Provide the (x, y) coordinate of the cell's center where the given text is located.  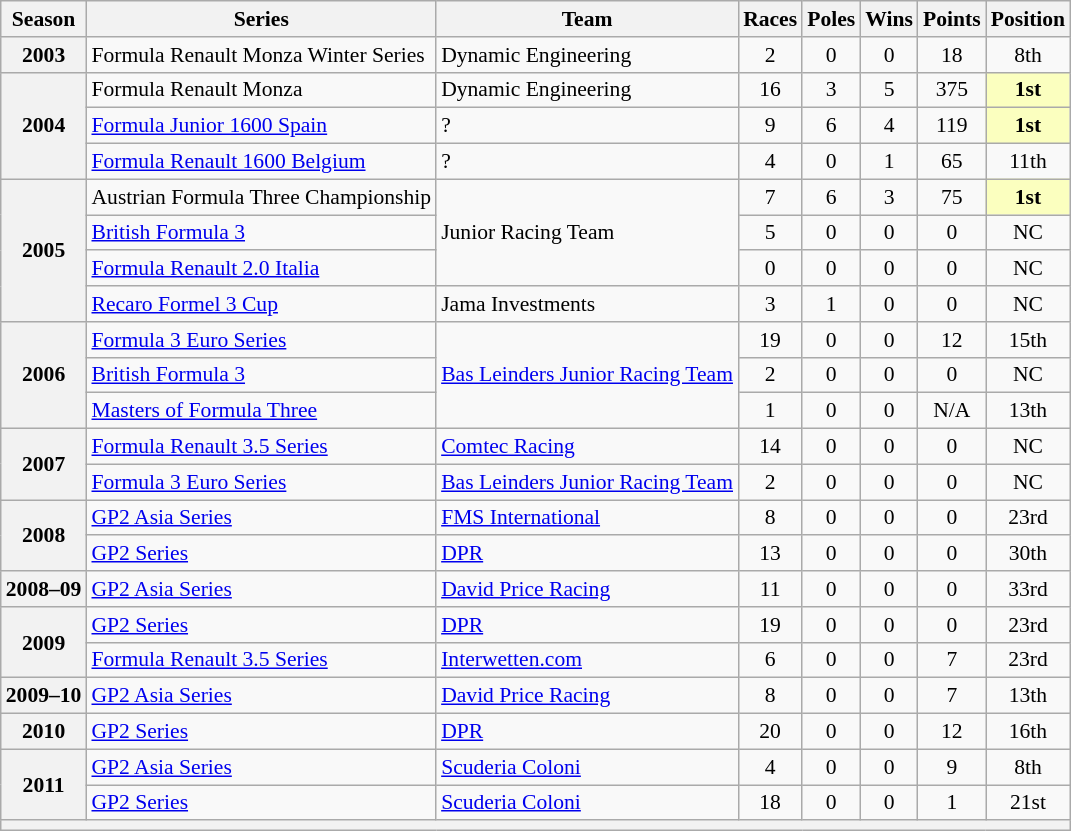
Points (952, 19)
2010 (44, 732)
Series (261, 19)
20 (770, 732)
Comtec Racing (587, 447)
Poles (831, 19)
Recaro Formel 3 Cup (261, 304)
Masters of Formula Three (261, 411)
16 (770, 90)
Formula Junior 1600 Spain (261, 126)
FMS International (587, 518)
Formula Renault Monza (261, 90)
16th (1028, 732)
2008–09 (44, 589)
2007 (44, 464)
375 (952, 90)
14 (770, 447)
13 (770, 554)
75 (952, 197)
Team (587, 19)
Position (1028, 19)
Interwetten.com (587, 660)
Jama Investments (587, 304)
Formula Renault Monza Winter Series (261, 55)
119 (952, 126)
2003 (44, 55)
30th (1028, 554)
Formula Renault 1600 Belgium (261, 162)
2005 (44, 250)
2009 (44, 642)
Season (44, 19)
2011 (44, 784)
Wins (889, 19)
65 (952, 162)
11th (1028, 162)
2009–10 (44, 696)
N/A (952, 411)
Austrian Formula Three Championship (261, 197)
Races (770, 19)
2008 (44, 536)
33rd (1028, 589)
15th (1028, 340)
2004 (44, 126)
11 (770, 589)
21st (1028, 803)
2006 (44, 376)
Formula Renault 2.0 Italia (261, 269)
Junior Racing Team (587, 232)
